From the cell containing the given text, extract its center point as [X, Y] coordinate. 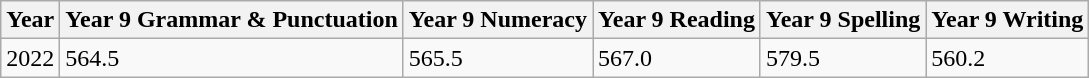
565.5 [498, 58]
564.5 [232, 58]
Year 9 Writing [1008, 20]
Year 9 Spelling [842, 20]
Year 9 Reading [677, 20]
Year 9 Grammar & Punctuation [232, 20]
Year [30, 20]
579.5 [842, 58]
2022 [30, 58]
560.2 [1008, 58]
Year 9 Numeracy [498, 20]
567.0 [677, 58]
